Scan for the cell matching the given text and deliver its [x, y] coordinate at center. 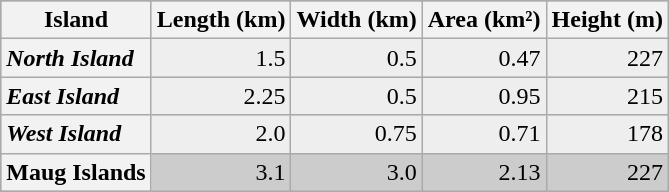
3.1 [221, 172]
0.71 [484, 134]
1.5 [221, 58]
Width (km) [356, 20]
Area (km²) [484, 20]
Height (m) [607, 20]
North Island [76, 58]
2.25 [221, 96]
Length (km) [221, 20]
0.75 [356, 134]
215 [607, 96]
2.0 [221, 134]
178 [607, 134]
East Island [76, 96]
3.0 [356, 172]
West Island [76, 134]
2.13 [484, 172]
0.95 [484, 96]
0.47 [484, 58]
Maug Islands [76, 172]
Island [76, 20]
